Detect which cell encompasses the target text, then output its (x, y) center coordinate. 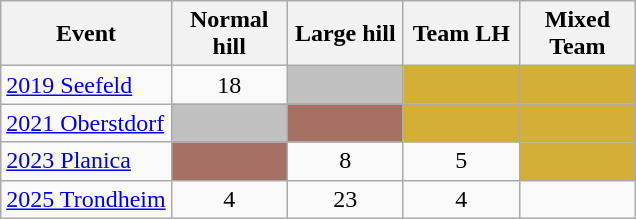
2023 Planica (86, 161)
2021 Oberstdorf (86, 123)
8 (345, 161)
Normal hill (229, 34)
Mixed Team (577, 34)
2019 Seefeld (86, 85)
Event (86, 34)
18 (229, 85)
Team LH (461, 34)
5 (461, 161)
23 (345, 199)
2025 Trondheim (86, 199)
Large hill (345, 34)
